Scan for the cell matching the given text and deliver its [X, Y] coordinate at center. 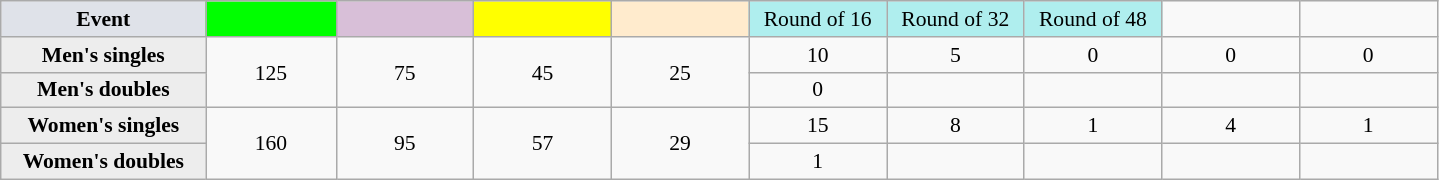
15 [818, 126]
75 [405, 72]
Event [104, 19]
Women's doubles [104, 162]
Round of 48 [1093, 19]
125 [271, 72]
Men's singles [104, 55]
8 [955, 126]
5 [955, 55]
10 [818, 55]
29 [680, 144]
57 [543, 144]
160 [271, 144]
Women's singles [104, 126]
45 [543, 72]
Round of 32 [955, 19]
25 [680, 72]
95 [405, 144]
4 [1231, 126]
Men's doubles [104, 90]
Round of 16 [818, 19]
